Return the (x, y) coordinate for the center point of the cell that contains the specified text.  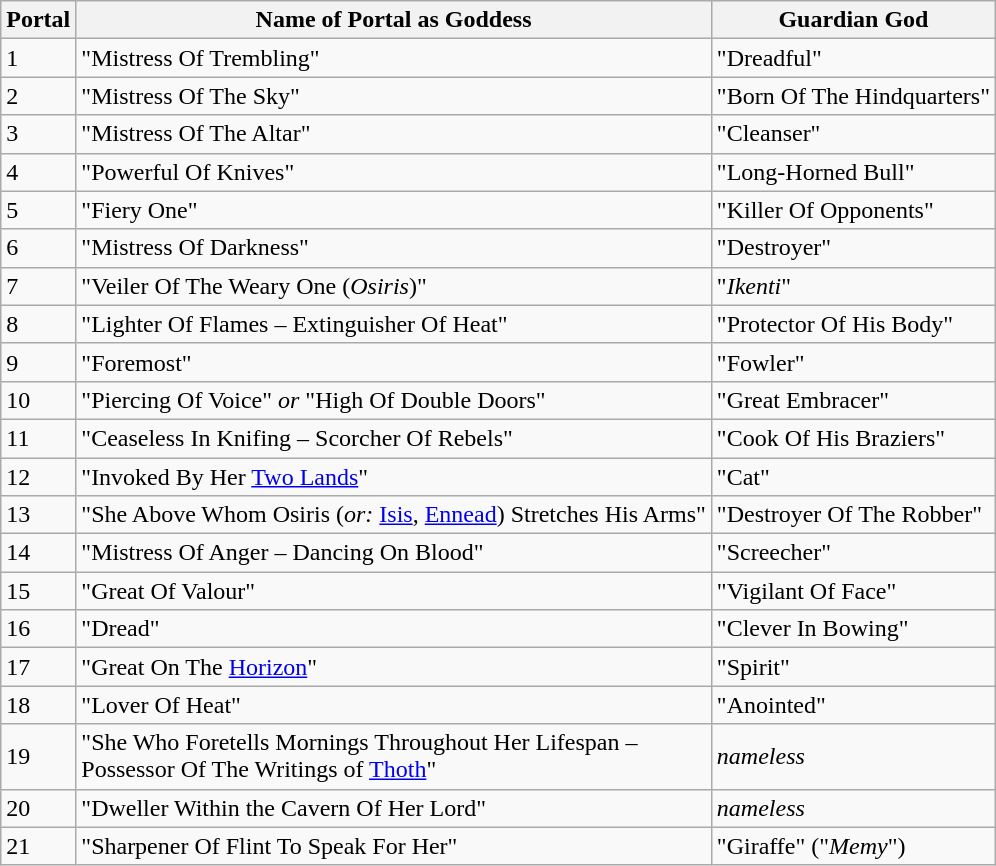
"Ikenti" (853, 286)
Portal (38, 20)
"Mistress Of The Altar" (394, 134)
"Dreadful" (853, 58)
"Powerful Of Knives" (394, 172)
"Cook Of His Braziers" (853, 438)
15 (38, 591)
"Destroyer" (853, 248)
17 (38, 667)
12 (38, 477)
"Ceaseless In Knifing – Scorcher Of Rebels" (394, 438)
8 (38, 324)
"Mistress Of The Sky" (394, 96)
"Anointed" (853, 705)
"Mistress Of Anger – Dancing On Blood" (394, 553)
"Great Of Valour" (394, 591)
"Clever In Bowing" (853, 629)
19 (38, 756)
13 (38, 515)
Name of Portal as Goddess (394, 20)
14 (38, 553)
11 (38, 438)
"Invoked By Her Two Lands" (394, 477)
20 (38, 808)
"Spirit" (853, 667)
"Lover Of Heat" (394, 705)
6 (38, 248)
"Lighter Of Flames – Extinguisher Of Heat" (394, 324)
7 (38, 286)
"She Above Whom Osiris (or: Isis, Ennead) Stretches His Arms" (394, 515)
"Foremost" (394, 362)
9 (38, 362)
4 (38, 172)
"Fowler" (853, 362)
16 (38, 629)
"Veiler Of The Weary One (Osiris)" (394, 286)
"Long-Horned Bull" (853, 172)
"Fiery One" (394, 210)
"Screecher" (853, 553)
"Mistress Of Trembling" (394, 58)
1 (38, 58)
"Cat" (853, 477)
3 (38, 134)
"Giraffe" ("Memy") (853, 846)
"Vigilant Of Face" (853, 591)
"Great Embracer" (853, 400)
10 (38, 400)
"Mistress Of Darkness" (394, 248)
"Dread" (394, 629)
"Protector Of His Body" (853, 324)
"Great On The Horizon" (394, 667)
"Born Of The Hindquarters" (853, 96)
"Sharpener Of Flint To Speak For Her" (394, 846)
"Destroyer Of The Robber" (853, 515)
18 (38, 705)
"She Who Foretells Mornings Throughout Her Lifespan –Possessor Of The Writings of Thoth" (394, 756)
5 (38, 210)
"Piercing Of Voice" or "High Of Double Doors" (394, 400)
"Dweller Within the Cavern Of Her Lord" (394, 808)
"Killer Of Opponents" (853, 210)
Guardian God (853, 20)
2 (38, 96)
"Cleanser" (853, 134)
21 (38, 846)
